Scan for the cell matching the given text and deliver its (x, y) coordinate at center. 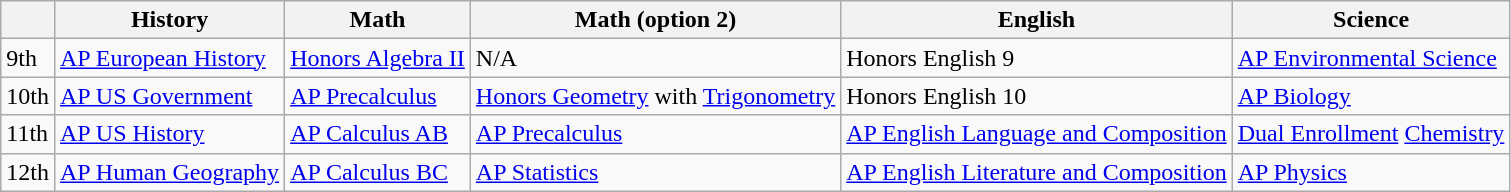
AP Calculus AB (378, 134)
AP Statistics (655, 172)
Honors Algebra II (378, 58)
Honors Geometry with Trigonometry (655, 96)
AP US Government (169, 96)
History (169, 20)
AP Environmental Science (1371, 58)
Math (378, 20)
Science (1371, 20)
AP US History (169, 134)
AP Biology (1371, 96)
9th (28, 58)
10th (28, 96)
AP Physics (1371, 172)
English (1036, 20)
AP English Literature and Composition (1036, 172)
AP English Language and Composition (1036, 134)
Honors English 10 (1036, 96)
AP Human Geography (169, 172)
11th (28, 134)
Dual Enrollment Chemistry (1371, 134)
Math (option 2) (655, 20)
AP European History (169, 58)
12th (28, 172)
N/A (655, 58)
Honors English 9 (1036, 58)
AP Calculus BC (378, 172)
